From the cell containing the given text, extract its center point as (X, Y) coordinate. 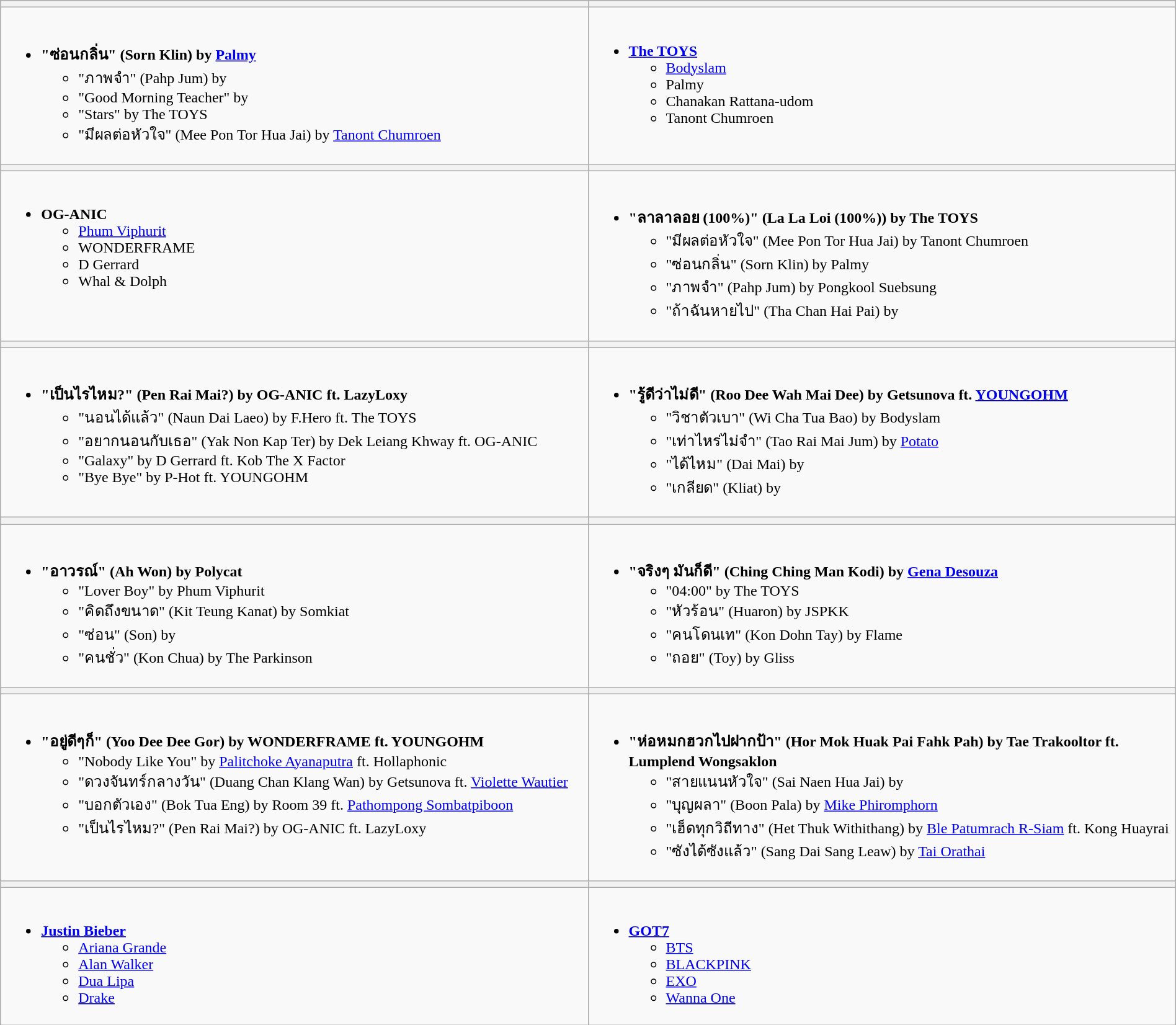
"อาวรณ์" (Ah Won) by Polycat"Lover Boy" by Phum Viphurit"คิดถึงขนาด" (Kit Teung Kanat) by Somkiat"ซ่อน" (Son) by "คนชั่ว" (Kon Chua) by The Parkinson (294, 606)
GOT7BTSBLACKPINKEXOWanna One (882, 956)
OG-ANICPhum ViphuritWONDERFRAMED GerrardWhal & Dolph (294, 256)
The TOYSBodyslamPalmyChanakan Rattana-udomTanont Chumroen (882, 86)
Justin BieberAriana GrandeAlan WalkerDua LipaDrake (294, 956)
